Locate the cell with the specified text and output its (X, Y) center coordinate. 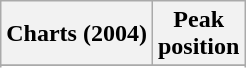
Peakposition (198, 34)
Charts (2004) (77, 34)
